Scan for the cell matching the given text and deliver its [X, Y] coordinate at center. 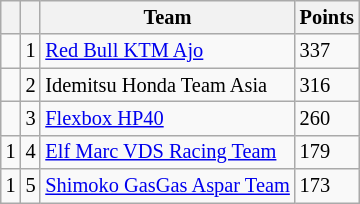
260 [327, 118]
Idemitsu Honda Team Asia [167, 85]
Red Bull KTM Ajo [167, 51]
316 [327, 85]
5 [31, 186]
Points [327, 17]
2 [31, 85]
3 [31, 118]
Elf Marc VDS Racing Team [167, 152]
Shimoko GasGas Aspar Team [167, 186]
337 [327, 51]
4 [31, 152]
173 [327, 186]
Team [167, 17]
179 [327, 152]
Flexbox HP40 [167, 118]
